Extract the [x, y] coordinate from the center of the cell holding the provided text.  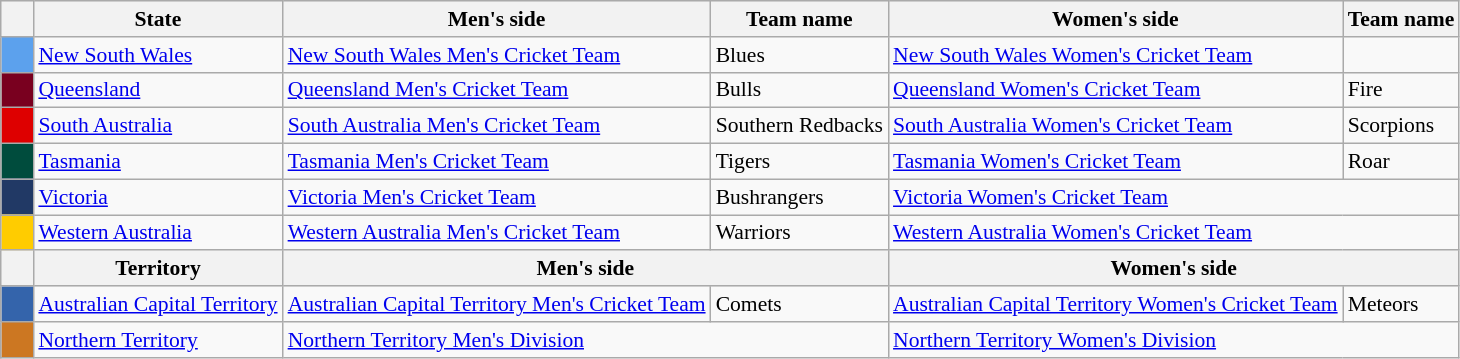
Queensland Women's Cricket Team [1116, 90]
Western Australia [158, 233]
Blues [800, 55]
Queensland [158, 90]
South Australia [158, 126]
Warriors [800, 233]
State [158, 19]
Tasmania Men's Cricket Team [497, 162]
Victoria Women's Cricket Team [1174, 197]
Fire [1402, 90]
Tigers [800, 162]
Southern Redbacks [800, 126]
New South Wales Women's Cricket Team [1116, 55]
Bushrangers [800, 197]
Australian Capital Territory Men's Cricket Team [497, 304]
South Australia Men's Cricket Team [497, 126]
Comets [800, 304]
Victoria [158, 197]
Queensland Men's Cricket Team [497, 90]
Australian Capital Territory [158, 304]
Tasmania [158, 162]
Victoria Men's Cricket Team [497, 197]
Northern Territory [158, 340]
Roar [1402, 162]
Bulls [800, 90]
South Australia Women's Cricket Team [1116, 126]
Tasmania Women's Cricket Team [1116, 162]
Western Australia Women's Cricket Team [1174, 233]
Meteors [1402, 304]
Northern Territory Women's Division [1174, 340]
New South Wales [158, 55]
Scorpions [1402, 126]
New South Wales Men's Cricket Team [497, 55]
Western Australia Men's Cricket Team [497, 233]
Northern Territory Men's Division [586, 340]
Australian Capital Territory Women's Cricket Team [1116, 304]
Territory [158, 269]
